Scan for the cell matching the given text and deliver its [X, Y] coordinate at center. 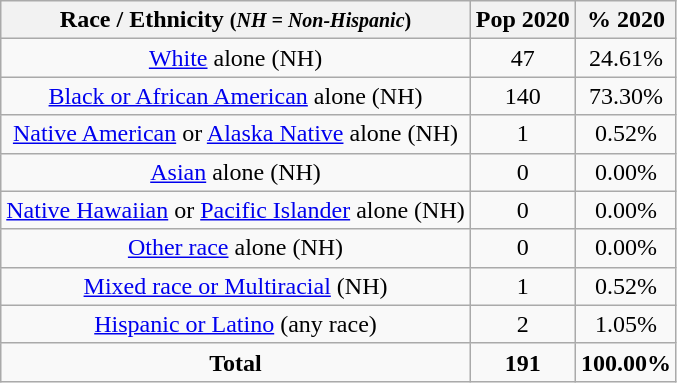
Pop 2020 [522, 20]
140 [522, 96]
Total [236, 362]
% 2020 [626, 20]
Native Hawaiian or Pacific Islander alone (NH) [236, 210]
White alone (NH) [236, 58]
73.30% [626, 96]
Asian alone (NH) [236, 172]
Mixed race or Multiracial (NH) [236, 286]
Race / Ethnicity (NH = Non-Hispanic) [236, 20]
Hispanic or Latino (any race) [236, 324]
191 [522, 362]
Native American or Alaska Native alone (NH) [236, 134]
24.61% [626, 58]
100.00% [626, 362]
47 [522, 58]
1.05% [626, 324]
Other race alone (NH) [236, 248]
2 [522, 324]
Black or African American alone (NH) [236, 96]
